Extract the (X, Y) coordinate from the center of the cell holding the provided text.  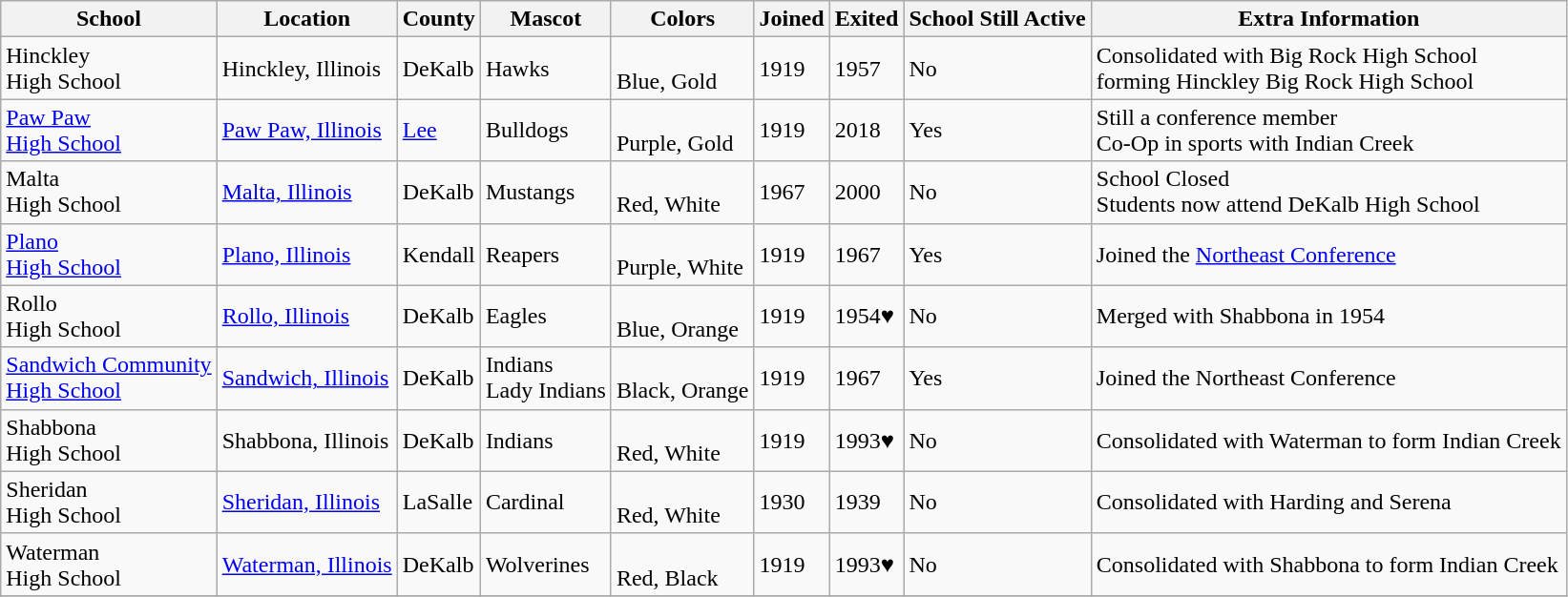
Purple, Gold (682, 130)
School ClosedStudents now attend DeKalb High School (1328, 193)
Malta, Illinois (307, 193)
Indians (546, 441)
Blue, Orange (682, 317)
Black, Orange (682, 378)
1939 (867, 502)
Consolidated with Big Rock High School forming Hinckley Big Rock High School (1328, 69)
Plano, Illinois (307, 254)
LaSalle (439, 502)
Rollo, Illinois (307, 317)
1930 (792, 502)
IndiansLady Indians (546, 378)
Consolidated with Harding and Serena (1328, 502)
Reapers (546, 254)
Joined (792, 19)
Paw Paw High School (109, 130)
Hawks (546, 69)
Location (307, 19)
Sandwich CommunityHigh School (109, 378)
ShabbonaHigh School (109, 441)
Eagles (546, 317)
Sheridan High School (109, 502)
Still a conference memberCo-Op in sports with Indian Creek (1328, 130)
Exited (867, 19)
Purple, White (682, 254)
2018 (867, 130)
Mustangs (546, 193)
Kendall (439, 254)
Waterman, Illinois (307, 565)
Bulldogs (546, 130)
PlanoHigh School (109, 254)
Paw Paw, Illinois (307, 130)
1957 (867, 69)
Mascot (546, 19)
1954♥ (867, 317)
Colors (682, 19)
County (439, 19)
Extra Information (1328, 19)
Blue, Gold (682, 69)
School (109, 19)
WatermanHigh School (109, 565)
Malta High School (109, 193)
2000 (867, 193)
Consolidated with Waterman to form Indian Creek (1328, 441)
Red, Black (682, 565)
Sandwich, Illinois (307, 378)
Shabbona, Illinois (307, 441)
Hinckley, Illinois (307, 69)
Cardinal (546, 502)
RolloHigh School (109, 317)
Lee (439, 130)
Sheridan, Illinois (307, 502)
School Still Active (997, 19)
Merged with Shabbona in 1954 (1328, 317)
Wolverines (546, 565)
Consolidated with Shabbona to form Indian Creek (1328, 565)
HinckleyHigh School (109, 69)
